Output the [X, Y] coordinate of the center of the cell containing the given text.  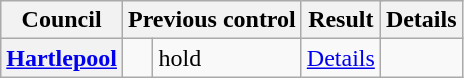
hold [227, 58]
Council [62, 20]
Hartlepool [62, 58]
Result [340, 20]
Previous control [212, 20]
